Search for the cell housing the specified text and yield its (x, y) center coordinate. 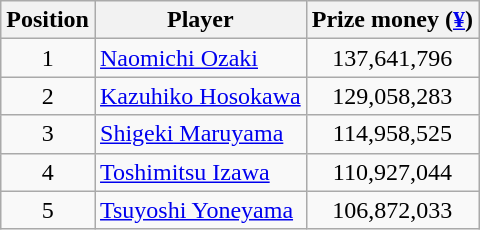
106,872,033 (392, 210)
1 (48, 58)
Position (48, 20)
137,641,796 (392, 58)
Prize money (¥) (392, 20)
110,927,044 (392, 172)
2 (48, 96)
Tsuyoshi Yoneyama (200, 210)
Player (200, 20)
129,058,283 (392, 96)
Kazuhiko Hosokawa (200, 96)
3 (48, 134)
114,958,525 (392, 134)
4 (48, 172)
Shigeki Maruyama (200, 134)
5 (48, 210)
Toshimitsu Izawa (200, 172)
Naomichi Ozaki (200, 58)
